Extract the [X, Y] coordinate from the center of the cell holding the provided text.  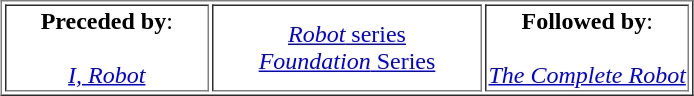
Preceded by:I, Robot [106, 48]
Followed by:The Complete Robot [588, 48]
Robot seriesFoundation Series [346, 48]
